Pinpoint the cell where the given text exists, returning its [X, Y] midpoint coordinate. 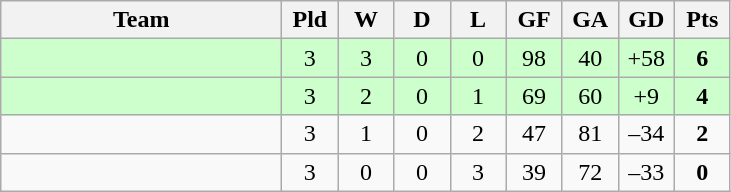
40 [590, 58]
Pld [310, 20]
98 [534, 58]
GD [646, 20]
Pts [702, 20]
Team [142, 20]
81 [590, 134]
GA [590, 20]
–34 [646, 134]
+9 [646, 96]
L [478, 20]
6 [702, 58]
47 [534, 134]
+58 [646, 58]
72 [590, 172]
–33 [646, 172]
D [422, 20]
GF [534, 20]
69 [534, 96]
W [366, 20]
39 [534, 172]
4 [702, 96]
60 [590, 96]
